Extract the [X, Y] coordinate from the center of the cell holding the provided text.  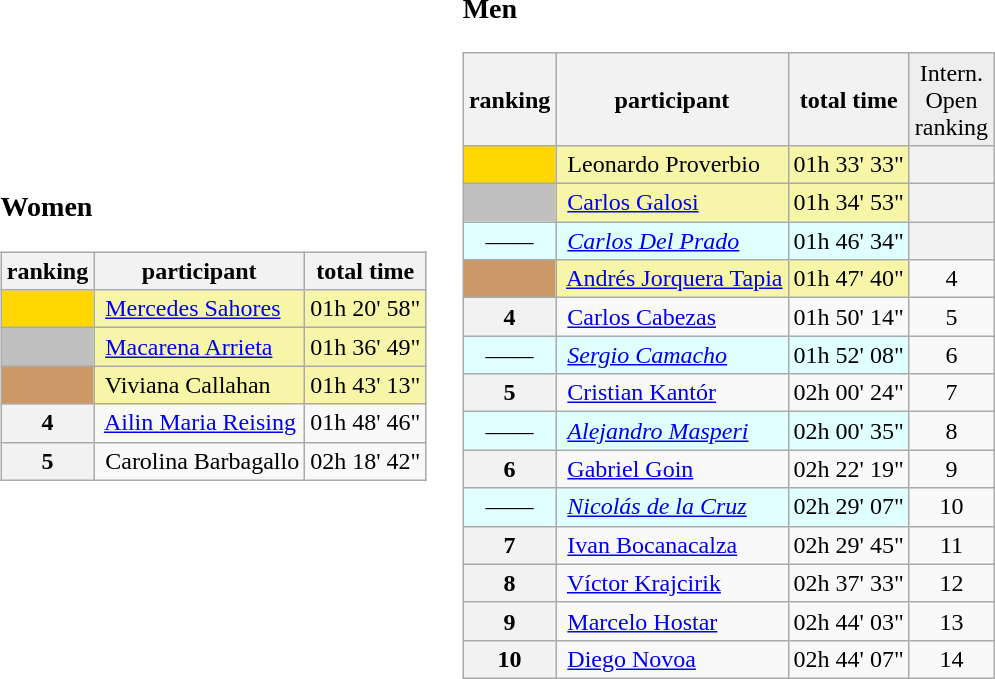
12 [951, 583]
Marcelo Hostar [672, 621]
Sergio Camacho [672, 355]
11 [951, 545]
01h 46' 34" [848, 241]
01h 33' 33" [848, 164]
02h 00' 35" [848, 431]
Cristian Kantór [672, 393]
Alejandro Masperi [672, 431]
02h 29' 45" [848, 545]
Viviana Callahan [200, 385]
02h 44' 07" [848, 659]
13 [951, 621]
01h 34' 53" [848, 203]
Carolina Barbagallo [200, 461]
01h 36' 49" [366, 347]
01h 20' 58" [366, 309]
Macarena Arrieta [200, 347]
02h 22' 19" [848, 469]
Mercedes Sahores [200, 309]
01h 52' 08" [848, 355]
Víctor Krajcirik [672, 583]
02h 29' 07" [848, 507]
Andrés Jorquera Tapia [672, 279]
Carlos Cabezas [672, 317]
01h 48' 46" [366, 423]
14 [951, 659]
02h 18' 42" [366, 461]
Carlos Del Prado [672, 241]
01h 47' 40" [848, 279]
Gabriel Goin [672, 469]
Leonardo Proverbio [672, 164]
02h 00' 24" [848, 393]
Ailin Maria Reising [200, 423]
01h 43' 13" [366, 385]
Carlos Galosi [672, 203]
Ivan Bocanacalza [672, 545]
Intern.Openranking [951, 99]
01h 50' 14" [848, 317]
02h 37' 33" [848, 583]
Diego Novoa [672, 659]
Nicolás de la Cruz [672, 507]
02h 44' 03" [848, 621]
